Return [x, y] of the center of cell containing provided text 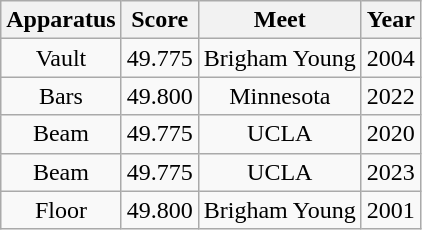
Floor [61, 210]
2020 [390, 134]
2001 [390, 210]
Apparatus [61, 20]
Score [160, 20]
Minnesota [280, 96]
Bars [61, 96]
Meet [280, 20]
2022 [390, 96]
Vault [61, 58]
2023 [390, 172]
2004 [390, 58]
Year [390, 20]
